Return (X, Y) of the center of cell containing provided text 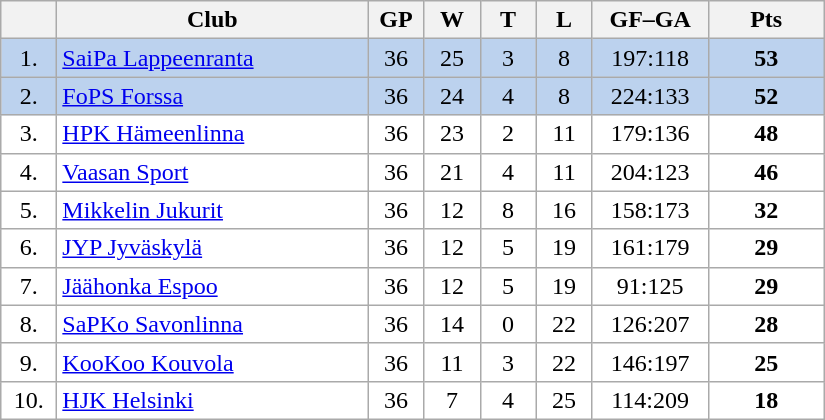
KooKoo Kouvola (212, 362)
179:136 (650, 134)
2. (29, 96)
32 (766, 210)
Club (212, 20)
23 (452, 134)
158:173 (650, 210)
10. (29, 400)
21 (452, 172)
6. (29, 248)
Pts (766, 20)
JYP Jyväskylä (212, 248)
204:123 (650, 172)
7 (452, 400)
SaPKo Savonlinna (212, 324)
HJK Helsinki (212, 400)
2 (508, 134)
HPK Hämeenlinna (212, 134)
114:209 (650, 400)
Mikkelin Jukurit (212, 210)
224:133 (650, 96)
161:179 (650, 248)
5. (29, 210)
14 (452, 324)
53 (766, 58)
0 (508, 324)
4. (29, 172)
197:118 (650, 58)
3. (29, 134)
L (564, 20)
28 (766, 324)
Jäähonka Espoo (212, 286)
16 (564, 210)
146:197 (650, 362)
46 (766, 172)
GF–GA (650, 20)
8. (29, 324)
FoPS Forssa (212, 96)
SaiPa Lappeenranta (212, 58)
7. (29, 286)
18 (766, 400)
GP (396, 20)
48 (766, 134)
126:207 (650, 324)
52 (766, 96)
9. (29, 362)
T (508, 20)
W (452, 20)
24 (452, 96)
91:125 (650, 286)
1. (29, 58)
Vaasan Sport (212, 172)
